Pinpoint the cell where the given text exists, returning its [x, y] midpoint coordinate. 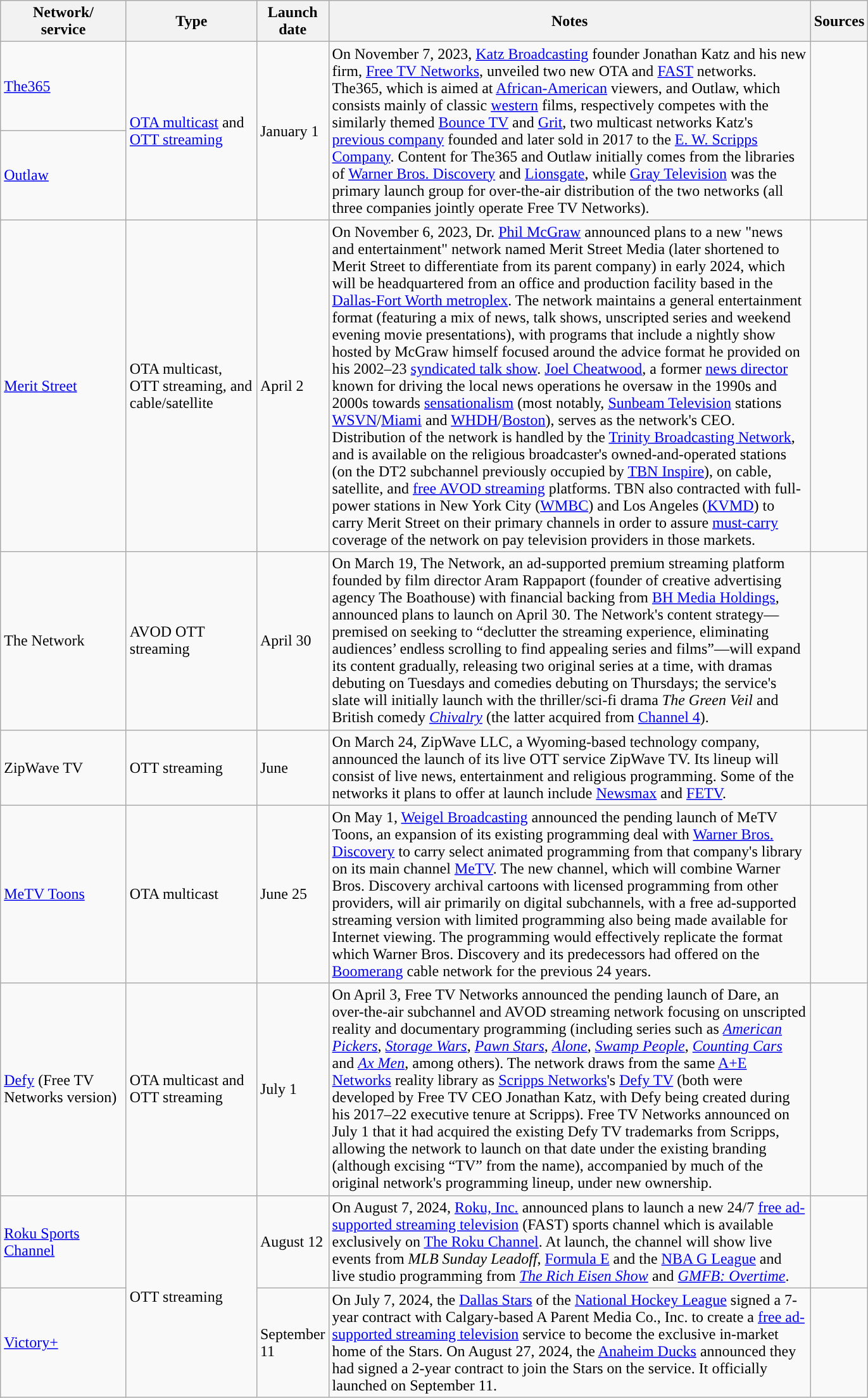
OTA multicast, OTT streaming, and cable/satellite [191, 386]
Outlaw [63, 175]
April 2 [292, 386]
OTA multicast [191, 894]
April 30 [292, 641]
Type [191, 22]
AVOD OTT streaming [191, 641]
January 1 [292, 130]
Defy (Free TV Networks version) [63, 1090]
June 25 [292, 894]
Launch date [292, 22]
MeTV Toons [63, 894]
Notes [570, 22]
June [292, 768]
The365 [63, 86]
Network/service [63, 22]
July 1 [292, 1090]
Roku Sports Channel [63, 1242]
The Network [63, 641]
September 11 [292, 1343]
Merit Street [63, 386]
Victory+ [63, 1343]
August 12 [292, 1242]
Sources [840, 22]
ZipWave TV [63, 768]
